Determine the [X, Y] coordinate at the center of the cell enclosing the given text.  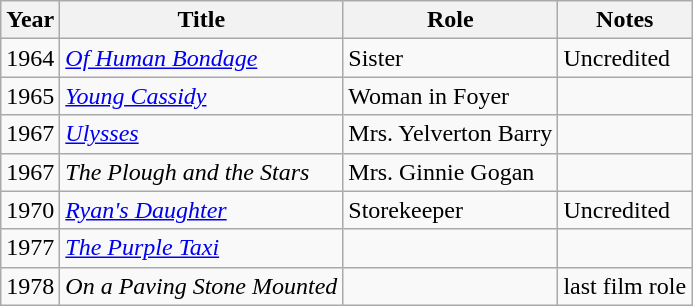
Woman in Foyer [450, 96]
The Plough and the Stars [202, 172]
1977 [30, 248]
1965 [30, 96]
Title [202, 20]
Young Cassidy [202, 96]
Role [450, 20]
Ulysses [202, 134]
On a Paving Stone Mounted [202, 286]
Ryan's Daughter [202, 210]
The Purple Taxi [202, 248]
1978 [30, 286]
Of Human Bondage [202, 58]
Mrs. Yelverton Barry [450, 134]
Year [30, 20]
Notes [625, 20]
Sister [450, 58]
1970 [30, 210]
Storekeeper [450, 210]
last film role [625, 286]
Mrs. Ginnie Gogan [450, 172]
1964 [30, 58]
